Find where the given text appears and provide that cell's center as [X, Y] coordinate. 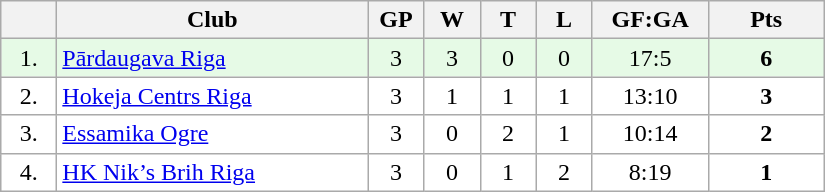
3. [29, 134]
Pts [766, 20]
Essamika Ogre [212, 134]
4. [29, 172]
L [564, 20]
W [452, 20]
6 [766, 58]
GF:GA [650, 20]
Hokeja Centrs Riga [212, 96]
13:10 [650, 96]
17:5 [650, 58]
GP [396, 20]
Pārdaugava Riga [212, 58]
T [508, 20]
8:19 [650, 172]
Club [212, 20]
HK Nik’s Brih Riga [212, 172]
1. [29, 58]
2. [29, 96]
10:14 [650, 134]
